Capture the cell that displays the provided text and extract its [x, y] central coordinate. 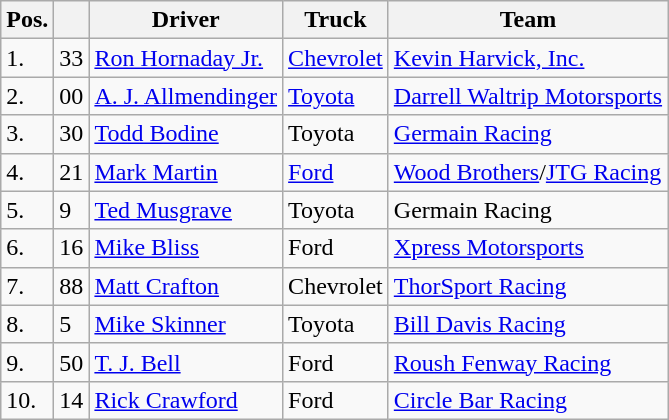
Roush Fenway Racing [528, 362]
Matt Crafton [186, 286]
00 [72, 96]
Circle Bar Racing [528, 400]
4. [28, 172]
2. [28, 96]
Rick Crawford [186, 400]
T. J. Bell [186, 362]
9 [72, 210]
5. [28, 210]
Ted Musgrave [186, 210]
Driver [186, 20]
Bill Davis Racing [528, 324]
7. [28, 286]
10. [28, 400]
1. [28, 58]
Truck [336, 20]
Ron Hornaday Jr. [186, 58]
14 [72, 400]
Xpress Motorsports [528, 248]
16 [72, 248]
Team [528, 20]
30 [72, 134]
Mark Martin [186, 172]
Pos. [28, 20]
Darrell Waltrip Motorsports [528, 96]
5 [72, 324]
Mike Bliss [186, 248]
3. [28, 134]
Todd Bodine [186, 134]
A. J. Allmendinger [186, 96]
33 [72, 58]
88 [72, 286]
Wood Brothers/JTG Racing [528, 172]
ThorSport Racing [528, 286]
Mike Skinner [186, 324]
6. [28, 248]
50 [72, 362]
Kevin Harvick, Inc. [528, 58]
8. [28, 324]
21 [72, 172]
9. [28, 362]
